Identify which cell holds the provided text, then report its (X, Y) central coordinate. 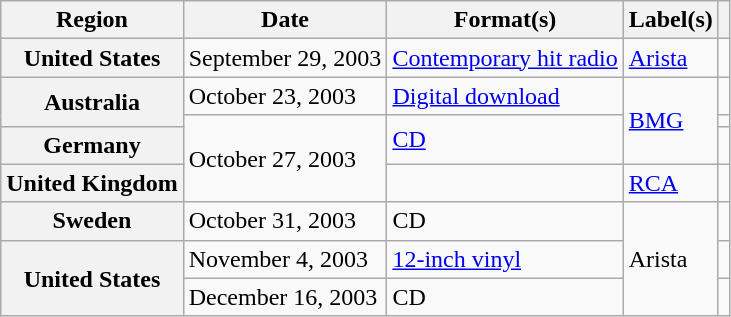
Date (285, 20)
Sweden (92, 221)
Germany (92, 145)
Contemporary hit radio (505, 58)
Digital download (505, 96)
October 31, 2003 (285, 221)
Region (92, 20)
November 4, 2003 (285, 259)
October 27, 2003 (285, 158)
Australia (92, 102)
Format(s) (505, 20)
October 23, 2003 (285, 96)
BMG (670, 120)
December 16, 2003 (285, 297)
RCA (670, 183)
12-inch vinyl (505, 259)
September 29, 2003 (285, 58)
United Kingdom (92, 183)
Label(s) (670, 20)
